Scan for the cell matching the given text and deliver its (x, y) coordinate at center. 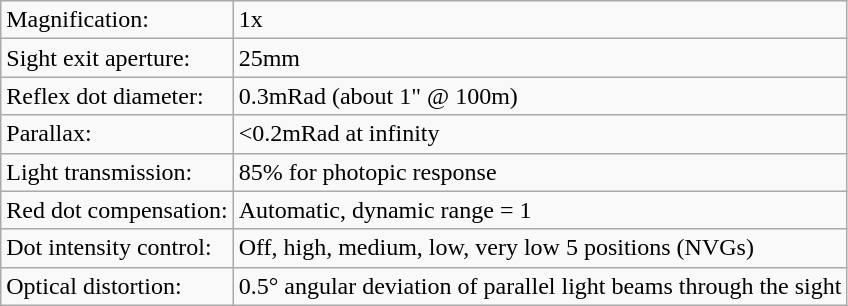
Optical distortion: (117, 286)
Light transmission: (117, 172)
Magnification: (117, 20)
0.3mRad (about 1" @ 100m) (540, 96)
<0.2mRad at infinity (540, 134)
Parallax: (117, 134)
Automatic, dynamic range = 1 (540, 210)
25mm (540, 58)
0.5° angular deviation of parallel light beams through the sight (540, 286)
1x (540, 20)
Red dot compensation: (117, 210)
85% for photopic response (540, 172)
Off, high, medium, low, very low 5 positions (NVGs) (540, 248)
Dot intensity control: (117, 248)
Sight exit aperture: (117, 58)
Reflex dot diameter: (117, 96)
